Output the (x, y) coordinate of the center of the cell containing the given text.  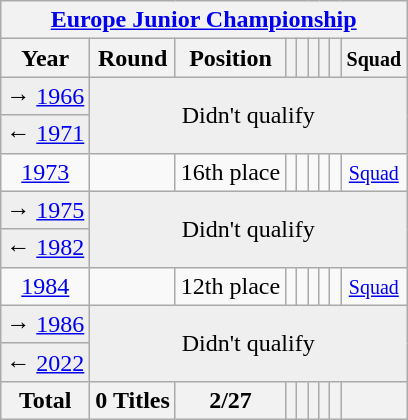
1984 (46, 286)
Round (133, 58)
→ 1975 (46, 210)
1973 (46, 172)
0 Titles (133, 400)
12th place (230, 286)
→ 1986 (46, 324)
16th place (230, 172)
Year (46, 58)
← 2022 (46, 362)
Europe Junior Championship (204, 20)
← 1982 (46, 248)
← 1971 (46, 134)
2/27 (230, 400)
Total (46, 400)
→ 1966 (46, 96)
Position (230, 58)
